Pinpoint the cell where the given text exists, returning its [x, y] midpoint coordinate. 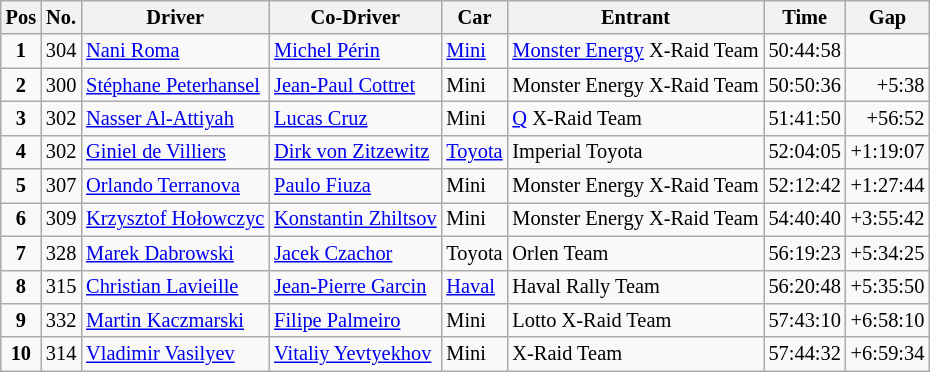
10 [21, 354]
50:50:36 [805, 85]
7 [21, 253]
Driver [175, 17]
Dirk von Zitzewitz [355, 152]
57:43:10 [805, 320]
Nasser Al-Attiyah [175, 118]
Entrant [635, 17]
+5:34:25 [888, 253]
Car [474, 17]
52:12:42 [805, 186]
Giniel de Villiers [175, 152]
5 [21, 186]
54:40:40 [805, 219]
X-Raid Team [635, 354]
56:20:48 [805, 287]
Orlen Team [635, 253]
+1:19:07 [888, 152]
Vladimir Vasilyev [175, 354]
Vitaliy Yevtyekhov [355, 354]
6 [21, 219]
+5:38 [888, 85]
Haval Rally Team [635, 287]
314 [61, 354]
+6:58:10 [888, 320]
4 [21, 152]
57:44:32 [805, 354]
Nani Roma [175, 51]
9 [21, 320]
Jean-Paul Cottret [355, 85]
328 [61, 253]
Q X-Raid Team [635, 118]
Time [805, 17]
Lotto X-Raid Team [635, 320]
Stéphane Peterhansel [175, 85]
Konstantin Zhiltsov [355, 219]
307 [61, 186]
Christian Lavieille [175, 287]
Pos [21, 17]
Gap [888, 17]
Krzysztof Hołowczyc [175, 219]
Filipe Palmeiro [355, 320]
309 [61, 219]
315 [61, 287]
304 [61, 51]
+5:35:50 [888, 287]
Michel Périn [355, 51]
Co-Driver [355, 17]
+6:59:34 [888, 354]
Paulo Fiuza [355, 186]
+1:27:44 [888, 186]
Lucas Cruz [355, 118]
50:44:58 [805, 51]
1 [21, 51]
Martin Kaczmarski [175, 320]
+3:55:42 [888, 219]
3 [21, 118]
300 [61, 85]
332 [61, 320]
Marek Dabrowski [175, 253]
56:19:23 [805, 253]
51:41:50 [805, 118]
Imperial Toyota [635, 152]
2 [21, 85]
No. [61, 17]
8 [21, 287]
52:04:05 [805, 152]
Jacek Czachor [355, 253]
Jean-Pierre Garcin [355, 287]
Orlando Terranova [175, 186]
+56:52 [888, 118]
Haval [474, 287]
